Search for the cell housing the specified text and yield its [X, Y] center coordinate. 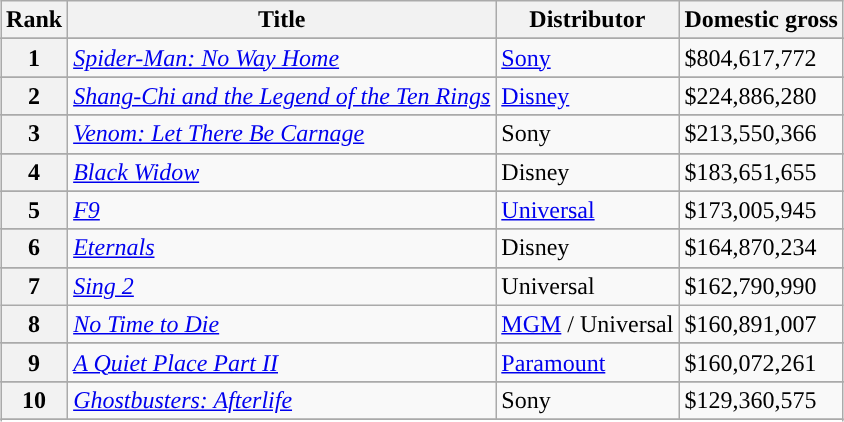
No Time to Die [282, 324]
$224,886,280 [762, 96]
Paramount [588, 362]
Title [282, 20]
Venom: Let There Be Carnage [282, 134]
9 [34, 362]
Spider-Man: No Way Home [282, 58]
3 [34, 134]
F9 [282, 210]
$164,870,234 [762, 248]
1 [34, 58]
A Quiet Place Part II [282, 362]
7 [34, 286]
$162,790,990 [762, 286]
5 [34, 210]
Black Widow [282, 172]
Rank [34, 20]
$804,617,772 [762, 58]
Ghostbusters: Afterlife [282, 400]
2 [34, 96]
Distributor [588, 20]
4 [34, 172]
Domestic gross [762, 20]
Shang-Chi and the Legend of the Ten Rings [282, 96]
Eternals [282, 248]
MGM / Universal [588, 324]
$183,651,655 [762, 172]
$213,550,366 [762, 134]
6 [34, 248]
$129,360,575 [762, 400]
$173,005,945 [762, 210]
$160,072,261 [762, 362]
Sing 2 [282, 286]
8 [34, 324]
10 [34, 400]
$160,891,007 [762, 324]
